Locate the cell with the specified text and output its [X, Y] center coordinate. 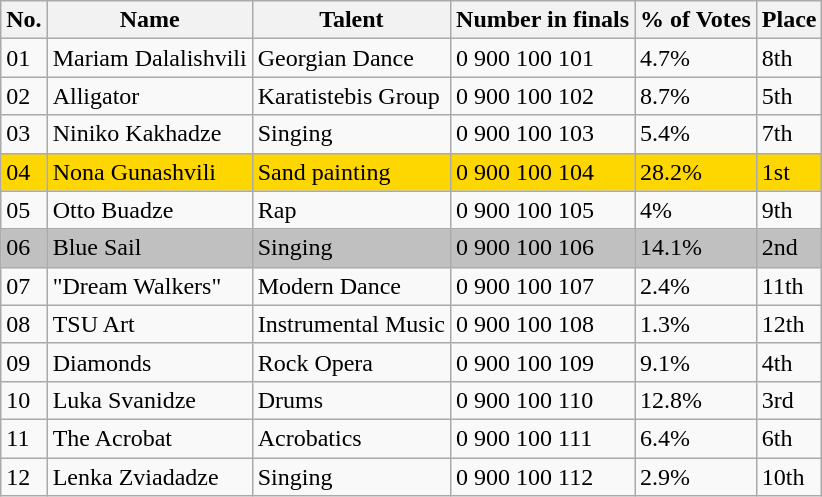
8.7% [696, 96]
6th [789, 438]
Luka Svanidze [150, 400]
0 900 100 105 [543, 210]
Rock Opera [351, 362]
4% [696, 210]
Drums [351, 400]
1.3% [696, 324]
2.4% [696, 286]
Niniko Kakhadze [150, 134]
12.8% [696, 400]
0 900 100 112 [543, 477]
Karatistebis Group [351, 96]
04 [24, 172]
05 [24, 210]
Sand painting [351, 172]
01 [24, 58]
Diamonds [150, 362]
12th [789, 324]
Alligator [150, 96]
Otto Buadze [150, 210]
9th [789, 210]
% of Votes [696, 20]
0 900 100 106 [543, 248]
Nona Gunashvili [150, 172]
0 900 100 101 [543, 58]
No. [24, 20]
Place [789, 20]
0 900 100 110 [543, 400]
"Dream Walkers" [150, 286]
7th [789, 134]
Number in finals [543, 20]
11 [24, 438]
Blue Sail [150, 248]
0 900 100 109 [543, 362]
5.4% [696, 134]
0 900 100 111 [543, 438]
10 [24, 400]
10th [789, 477]
Acrobatics [351, 438]
9.1% [696, 362]
0 900 100 108 [543, 324]
02 [24, 96]
Lenka Zviadadze [150, 477]
2nd [789, 248]
4.7% [696, 58]
8th [789, 58]
0 900 100 103 [543, 134]
6.4% [696, 438]
12 [24, 477]
03 [24, 134]
5th [789, 96]
0 900 100 107 [543, 286]
Instrumental Music [351, 324]
2.9% [696, 477]
14.1% [696, 248]
28.2% [696, 172]
Georgian Dance [351, 58]
11th [789, 286]
08 [24, 324]
0 900 100 102 [543, 96]
0 900 100 104 [543, 172]
The Acrobat [150, 438]
Rap [351, 210]
07 [24, 286]
Talent [351, 20]
Name [150, 20]
Mariam Dalalishvili [150, 58]
3rd [789, 400]
1st [789, 172]
06 [24, 248]
4th [789, 362]
09 [24, 362]
Modern Dance [351, 286]
TSU Art [150, 324]
